Scan for the cell matching the given text and deliver its (X, Y) coordinate at center. 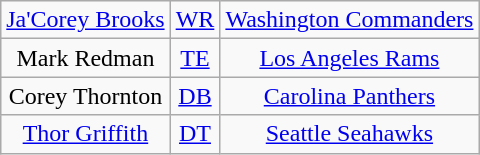
DT (195, 134)
Washington Commanders (350, 20)
Corey Thornton (86, 96)
Los Angeles Rams (350, 58)
Ja'Corey Brooks (86, 20)
DB (195, 96)
Carolina Panthers (350, 96)
TE (195, 58)
Seattle Seahawks (350, 134)
Thor Griffith (86, 134)
WR (195, 20)
Mark Redman (86, 58)
